Return the [x, y] coordinate for the center point of the cell that contains the specified text.  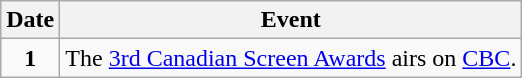
Event [291, 20]
Date [30, 20]
1 [30, 58]
The 3rd Canadian Screen Awards airs on CBC. [291, 58]
